Identify which cell holds the provided text, then report its [X, Y] central coordinate. 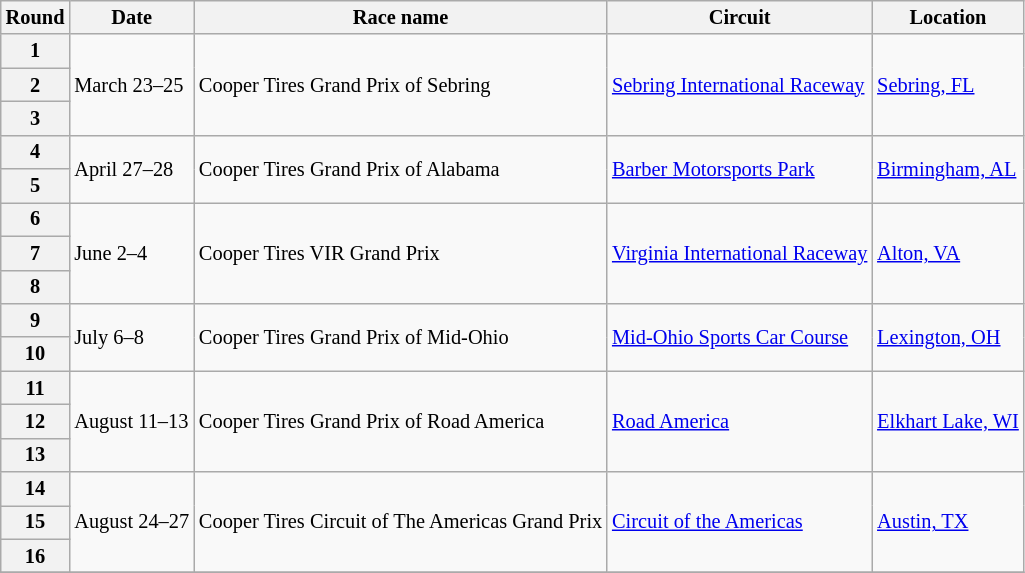
Virginia International Raceway [740, 252]
Lexington, OH [948, 336]
Mid-Ohio Sports Car Course [740, 336]
June 2–4 [132, 252]
Race name [400, 17]
Circuit of the Americas [740, 522]
Location [948, 17]
9 [36, 320]
4 [36, 152]
12 [36, 421]
16 [36, 556]
Cooper Tires Grand Prix of Road America [400, 422]
Sebring International Raceway [740, 84]
1 [36, 51]
March 23–25 [132, 84]
7 [36, 253]
Circuit [740, 17]
Cooper Tires Grand Prix of Sebring [400, 84]
Elkhart Lake, WI [948, 422]
April 27–28 [132, 168]
Road America [740, 422]
Round [36, 17]
Austin, TX [948, 522]
Birmingham, AL [948, 168]
August 24–27 [132, 522]
5 [36, 186]
Alton, VA [948, 252]
Cooper Tires Circuit of The Americas Grand Prix [400, 522]
Cooper Tires Grand Prix of Mid-Ohio [400, 336]
July 6–8 [132, 336]
14 [36, 489]
2 [36, 85]
15 [36, 522]
Sebring, FL [948, 84]
August 11–13 [132, 422]
3 [36, 118]
8 [36, 287]
6 [36, 219]
10 [36, 354]
11 [36, 388]
Date [132, 17]
13 [36, 455]
Barber Motorsports Park [740, 168]
Cooper Tires Grand Prix of Alabama [400, 168]
Cooper Tires VIR Grand Prix [400, 252]
